Search for the cell housing the specified text and yield its (x, y) center coordinate. 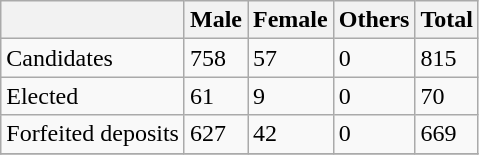
627 (216, 134)
Male (216, 20)
Candidates (93, 58)
815 (447, 58)
Elected (93, 96)
61 (216, 96)
758 (216, 58)
42 (291, 134)
Others (374, 20)
Total (447, 20)
70 (447, 96)
669 (447, 134)
9 (291, 96)
Forfeited deposits (93, 134)
Female (291, 20)
57 (291, 58)
